Scan for the cell matching the given text and deliver its (X, Y) coordinate at center. 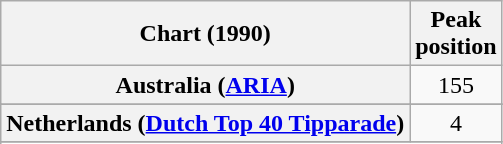
Australia (ARIA) (206, 85)
Peakposition (456, 34)
Chart (1990) (206, 34)
Netherlands (Dutch Top 40 Tipparade) (206, 123)
155 (456, 85)
4 (456, 123)
